Output the [x, y] coordinate of the center of the cell containing the given text.  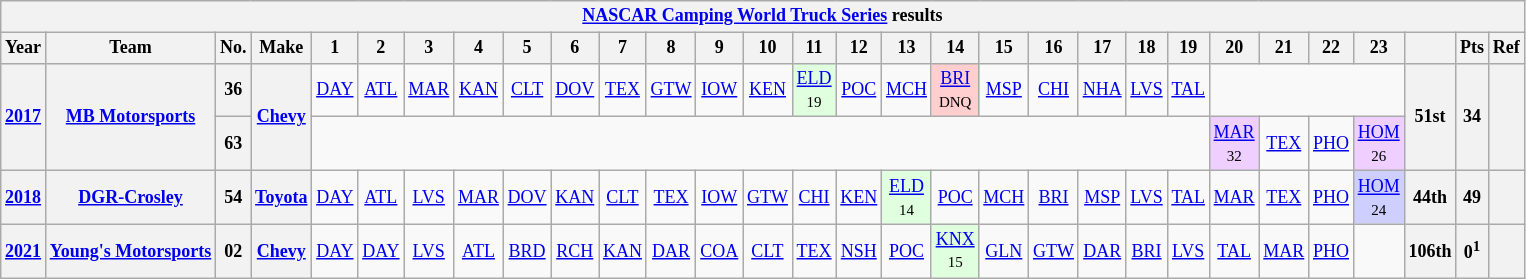
54 [234, 197]
36 [234, 90]
COA [720, 251]
HOM24 [1378, 197]
49 [1472, 197]
8 [671, 48]
22 [1332, 48]
ELD14 [907, 197]
16 [1054, 48]
9 [720, 48]
11 [814, 48]
RCH [575, 251]
4 [479, 48]
19 [1188, 48]
10 [768, 48]
18 [1146, 48]
MB Motorsports [130, 116]
34 [1472, 116]
14 [955, 48]
44th [1430, 197]
1 [335, 48]
51st [1430, 116]
5 [527, 48]
15 [1004, 48]
21 [1284, 48]
20 [1234, 48]
Make [282, 48]
KNX15 [955, 251]
Ref [1506, 48]
2018 [24, 197]
02 [234, 251]
NHA [1102, 90]
Year [24, 48]
MAR32 [1234, 144]
12 [859, 48]
NSH [859, 251]
Pts [1472, 48]
GLN [1004, 251]
2017 [24, 116]
2 [381, 48]
17 [1102, 48]
6 [575, 48]
3 [429, 48]
106th [1430, 251]
Toyota [282, 197]
63 [234, 144]
7 [623, 48]
BRIDNQ [955, 90]
DGR-Crosley [130, 197]
ELD19 [814, 90]
BRD [527, 251]
Team [130, 48]
NASCAR Camping World Truck Series results [762, 16]
13 [907, 48]
01 [1472, 251]
Young's Motorsports [130, 251]
No. [234, 48]
23 [1378, 48]
HOM26 [1378, 144]
2021 [24, 251]
